Output the [x, y] coordinate of the center of the cell containing the given text.  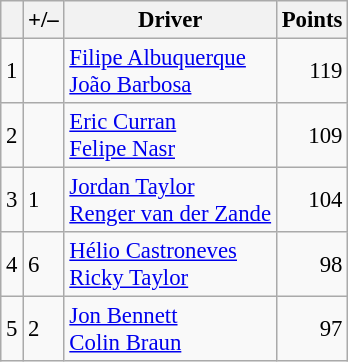
104 [312, 200]
Jordan Taylor Renger van der Zande [170, 200]
Hélio Castroneves Ricky Taylor [170, 264]
Eric Curran Felipe Nasr [170, 136]
+/– [44, 20]
Driver [170, 20]
119 [312, 72]
Jon Bennett Colin Braun [170, 330]
Points [312, 20]
98 [312, 264]
97 [312, 330]
109 [312, 136]
Filipe Albuquerque João Barbosa [170, 72]
6 [44, 264]
5 [12, 330]
4 [12, 264]
3 [12, 200]
